Determine the (X, Y) coordinate at the center of the cell enclosing the given text.  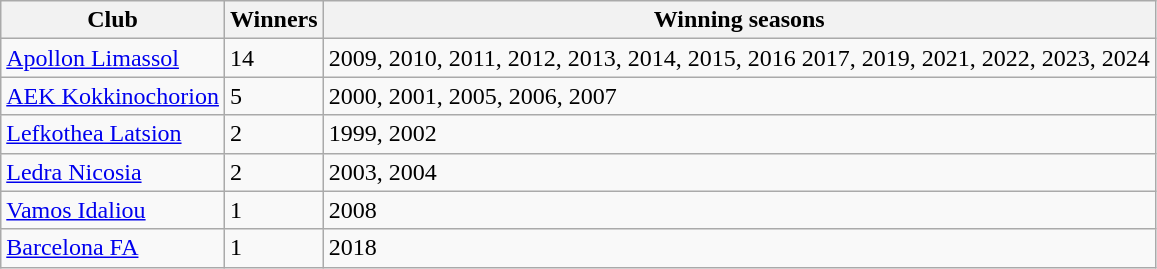
Winning seasons (739, 20)
5 (274, 96)
Ledra Nicosia (113, 172)
Apollon Limassol (113, 58)
Lefkothea Latsion (113, 134)
2009, 2010, 2011, 2012, 2013, 2014, 2015, 2016 2017, 2019, 2021, 2022, 2023, 2024 (739, 58)
2018 (739, 248)
2008 (739, 210)
Club (113, 20)
Winners (274, 20)
1999, 2002 (739, 134)
2003, 2004 (739, 172)
AEK Kokkinochorion (113, 96)
Barcelona FA (113, 248)
14 (274, 58)
Vamos Idaliou (113, 210)
2000, 2001, 2005, 2006, 2007 (739, 96)
